From the cell containing the given text, extract its center point as (x, y) coordinate. 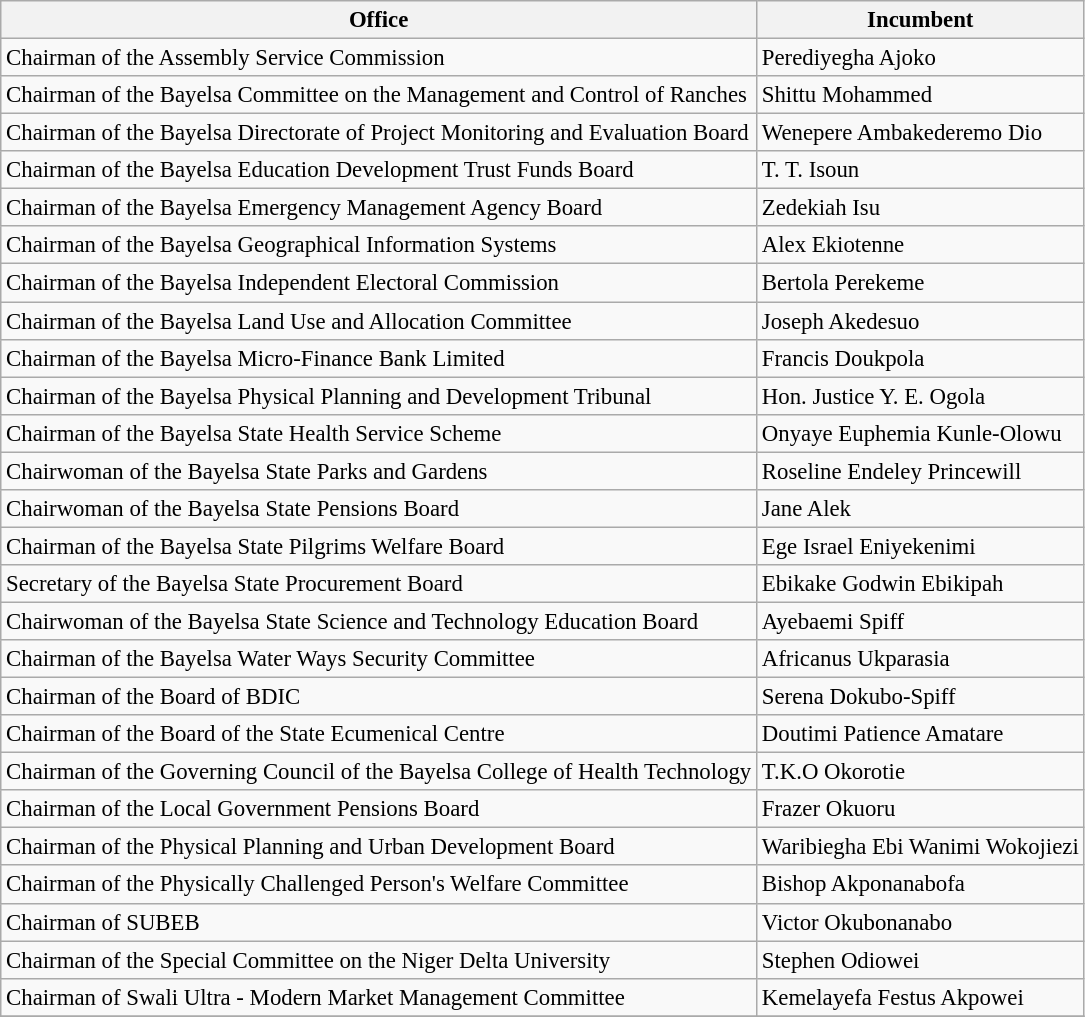
Perediyegha Ajoko (921, 58)
Chairman of SUBEB (379, 922)
Kemelayefa Festus Akpowei (921, 997)
Doutimi Patience Amatare (921, 734)
Frazer Okuoru (921, 809)
Stephen Odiowei (921, 960)
Secretary of the Bayelsa State Procurement Board (379, 584)
Chairman of the Bayelsa State Health Service Scheme (379, 433)
Chairman of the Bayelsa Education Development Trust Funds Board (379, 170)
Chairman of the Governing Council of the Bayelsa College of Health Technology (379, 772)
Chairman of the Board of BDIC (379, 697)
Wenepere Ambakederemo Dio (921, 133)
Francis Doukpola (921, 358)
Chairman of the Bayelsa Micro-Finance Bank Limited (379, 358)
Alex Ekiotenne (921, 245)
Ege Israel Eniyekenimi (921, 546)
Ayebaemi Spiff (921, 621)
Shittu Mohammed (921, 95)
Onyaye Euphemia Kunle-Olowu (921, 433)
Chairman of the Bayelsa Directorate of Project Monitoring and Evaluation Board (379, 133)
Chairwoman of the Bayelsa State Pensions Board (379, 509)
Chairman of the Special Committee on the Niger Delta University (379, 960)
Chairwoman of the Bayelsa State Parks and Gardens (379, 471)
Chairman of the Physically Challenged Person's Welfare Committee (379, 885)
Chairman of the Bayelsa Committee on the Management and Control of Ranches (379, 95)
Serena Dokubo-Spiff (921, 697)
T. T. Isoun (921, 170)
Zedekiah Isu (921, 208)
Africanus Ukparasia (921, 659)
Office (379, 20)
Waribiegha Ebi Wanimi Wokojiezi (921, 847)
Victor Okubonanabo (921, 922)
Ebikake Godwin Ebikipah (921, 584)
Chairman of the Bayelsa Physical Planning and Development Tribunal (379, 396)
Incumbent (921, 20)
Chairwoman of the Bayelsa State Science and Technology Education Board (379, 621)
Chairman of the Bayelsa State Pilgrims Welfare Board (379, 546)
Chairman of the Local Government Pensions Board (379, 809)
Hon. Justice Y. E. Ogola (921, 396)
T.K.O Okorotie (921, 772)
Chairman of the Bayelsa Emergency Management Agency Board (379, 208)
Chairman of the Bayelsa Geographical Information Systems (379, 245)
Chairman of the Board of the State Ecumenical Centre (379, 734)
Chairman of the Bayelsa Water Ways Security Committee (379, 659)
Chairman of the Bayelsa Land Use and Allocation Committee (379, 321)
Chairman of the Bayelsa Independent Electoral Commission (379, 283)
Roseline Endeley Princewill (921, 471)
Jane Alek (921, 509)
Chairman of the Physical Planning and Urban Development Board (379, 847)
Chairman of the Assembly Service Commission (379, 58)
Joseph Akedesuo (921, 321)
Chairman of Swali Ultra - Modern Market Management Committee (379, 997)
Bertola Perekeme (921, 283)
Bishop Akponanabofa (921, 885)
